Search for the cell housing the specified text and yield its [X, Y] center coordinate. 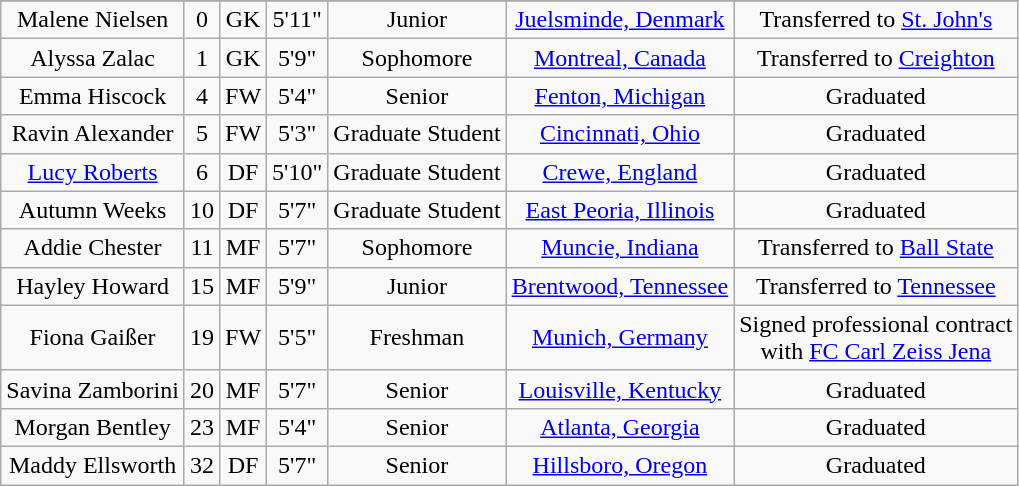
Munich, Germany [620, 338]
Alyssa Zalac [93, 58]
Transferred to Tennessee [876, 286]
Lucy Roberts [93, 172]
20 [202, 389]
Louisville, Kentucky [620, 389]
5'3" [298, 134]
East Peoria, Illinois [620, 210]
5'10" [298, 172]
Addie Chester [93, 248]
Transferred to St. John's [876, 20]
Cincinnati, Ohio [620, 134]
Transferred to Creighton [876, 58]
Freshman [417, 338]
1 [202, 58]
Autumn Weeks [93, 210]
Fiona Gaißer [93, 338]
Atlanta, Georgia [620, 427]
Juelsminde, Denmark [620, 20]
6 [202, 172]
11 [202, 248]
Malene Nielsen [93, 20]
5'11" [298, 20]
4 [202, 96]
0 [202, 20]
5'5" [298, 338]
Crewe, England [620, 172]
Hayley Howard [93, 286]
Transferred to Ball State [876, 248]
23 [202, 427]
15 [202, 286]
Emma Hiscock [93, 96]
Hillsboro, Oregon [620, 465]
Signed professional contractwith FC Carl Zeiss Jena [876, 338]
Maddy Ellsworth [93, 465]
Muncie, Indiana [620, 248]
Brentwood, Tennessee [620, 286]
Morgan Bentley [93, 427]
32 [202, 465]
10 [202, 210]
Savina Zamborini [93, 389]
19 [202, 338]
Ravin Alexander [93, 134]
Montreal, Canada [620, 58]
5 [202, 134]
Fenton, Michigan [620, 96]
